Determine the (x, y) coordinate at the center of the cell enclosing the given text.  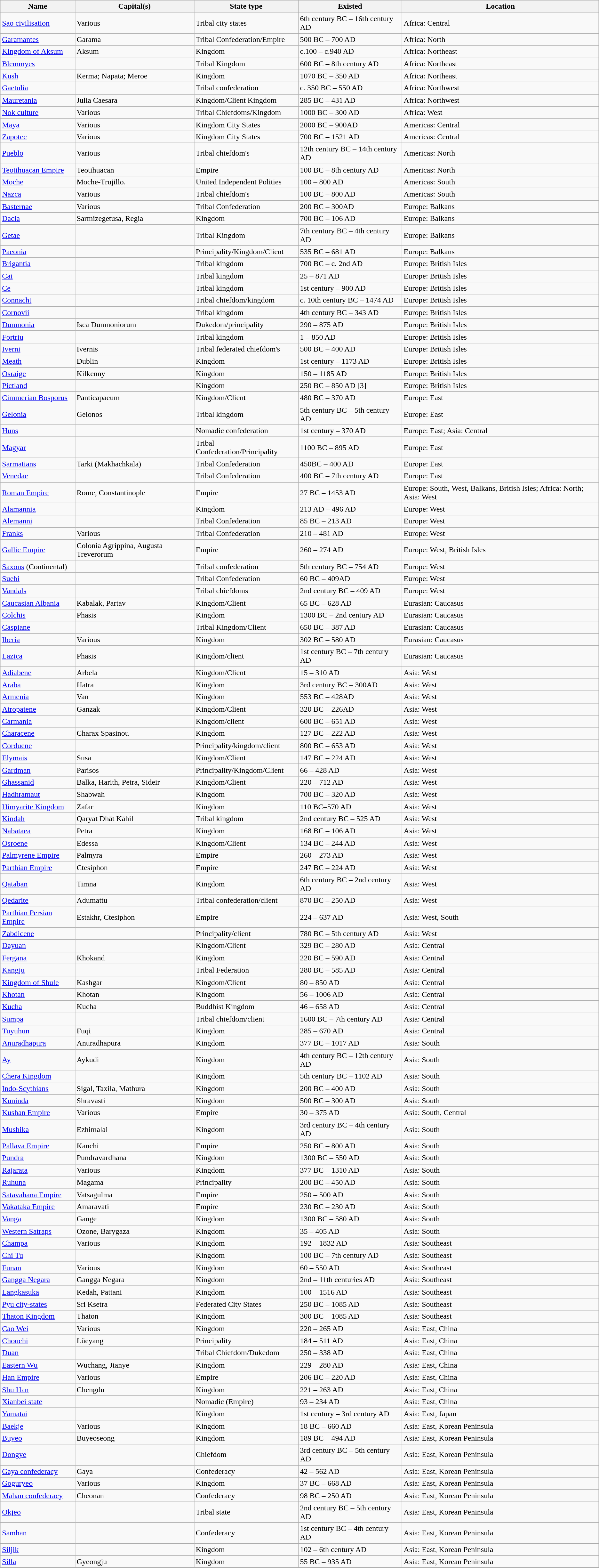
Western Satraps (38, 1231)
Ce (38, 288)
377 BC – 1017 AD (350, 1043)
Gelonia (38, 414)
Colonia Agrippina, Augusta Treverorum (134, 550)
Kangju (38, 970)
100 – 1516 AD (350, 1292)
Asia: West, South (500, 917)
Tribal Confederation/Empire (246, 39)
Gaetulia (38, 88)
Siljik (38, 1549)
1300 BC – 550 AD (350, 1158)
3rd century BC – 4th century AD (350, 1129)
Kush (38, 76)
221 – 263 AD (350, 1389)
Kabalak, Partav (134, 603)
Shravasti (134, 1101)
Mushika (38, 1129)
Amaravati (134, 1207)
Samhan (38, 1533)
Tribal confederation/client (246, 901)
250 – 500 AD (350, 1194)
27 BC – 1453 AD (350, 492)
25 – 871 AD (350, 276)
Panticapaeum (134, 398)
Osroene (38, 843)
Tribal Federation (246, 970)
Eastern Wu (38, 1365)
80 – 850 AD (350, 982)
Caucasian Albania (38, 603)
c. 10th century BC – 1474 AD (350, 300)
Sarmizegetusa, Regia (134, 219)
Principality/kingdom/client (246, 746)
Cornovii (38, 312)
Lazica (38, 656)
Rome, Constantinople (134, 492)
Blemmyes (38, 64)
535 BC – 681 AD (350, 252)
Yamatai (38, 1414)
Existed (350, 6)
250 BC – 1085 AD (350, 1304)
285 BC – 431 AD (350, 100)
35 – 405 AD (350, 1231)
Venedae (38, 476)
Tuyuhun (38, 1031)
85 BC – 213 AD (350, 521)
Suebi (38, 578)
Iberia (38, 640)
98 BC – 250 AD (350, 1496)
100 BC – 7th century AD (350, 1256)
Nok culture (38, 112)
Chouchi (38, 1341)
102 – 6th century AD (350, 1549)
Kilkenny (134, 374)
Alemanni (38, 521)
Tribal city states (246, 23)
Colchis (38, 615)
5th century BC – 754 AD (350, 566)
200 BC – 450 AD (350, 1182)
Vatsagulma (134, 1194)
320 BC – 226AD (350, 709)
Nomadic (Empire) (246, 1402)
5th century BC – 5th century AD (350, 414)
377 BC – 1310 AD (350, 1170)
Cimmerian Bosporus (38, 398)
Timna (134, 884)
Gaya confederacy (38, 1471)
780 BC – 5th century AD (350, 934)
224 – 637 AD (350, 917)
192 – 1832 AD (350, 1243)
213 AD – 496 AD (350, 509)
Franks (38, 533)
Qedarite (38, 901)
Iverni (38, 349)
18 BC – 660 AD (350, 1426)
Zapotec (38, 137)
Tribal chiefdom/client (246, 1019)
Africa: West (500, 112)
55 BC – 935 AD (350, 1562)
Petra (134, 831)
Capital(s) (134, 6)
Edessa (134, 843)
Shu Han (38, 1389)
1st century – 370 AD (350, 431)
Satavahana Empire (38, 1194)
Adiabene (38, 673)
Dayuan (38, 946)
400 BC – 7th century AD (350, 476)
Xianbei state (38, 1402)
247 BC – 224 AD (350, 868)
Funan (38, 1268)
Sigal, Taxila, Mathura (134, 1088)
Kedah, Pattani (134, 1292)
127 BC – 222 AD (350, 733)
260 – 274 AD (350, 550)
Dongye (38, 1455)
Baekje (38, 1426)
1600 BC – 7th century AD (350, 1019)
2000 BC – 900AD (350, 125)
Moche (38, 182)
1st century – 1173 AD (350, 361)
Magyar (38, 448)
Cheonan (134, 1496)
150 – 1185 AD (350, 374)
46 – 658 AD (350, 1006)
Armenia (38, 697)
870 BC – 250 AD (350, 901)
Aykudi (134, 1060)
189 BC – 494 AD (350, 1438)
Fuqi (134, 1031)
60 – 550 AD (350, 1268)
Balka, Harith, Petra, Sideir (134, 782)
700 BC – 106 AD (350, 219)
220 – 712 AD (350, 782)
Thaton Kingdom (38, 1316)
Zafar (134, 806)
100 – 800 AD (350, 182)
Sumpa (38, 1019)
Garama (134, 39)
1300 BC – 2nd century AD (350, 615)
Maya (38, 125)
6th century BC – 2nd century AD (350, 884)
Fergana (38, 958)
Buyeo (38, 1438)
2nd century BC – 5th century AD (350, 1512)
Isca Dumnoniorum (134, 325)
66 – 428 AD (350, 770)
Location (500, 6)
Tribal Chiefdoms/Kingdom (246, 112)
Champa (38, 1243)
Sri Ksetra (134, 1304)
12th century BC – 14th century AD (350, 153)
Dacia (38, 219)
300 BC – 1085 AD (350, 1316)
285 – 670 AD (350, 1031)
229 – 280 AD (350, 1365)
Characene (38, 733)
Ghassanid (38, 782)
15 – 310 AD (350, 673)
Nabataea (38, 831)
Pallava Empire (38, 1146)
Brigantia (38, 264)
Parthian Empire (38, 868)
30 – 375 AD (350, 1113)
184 – 511 AD (350, 1341)
450BC – 400 AD (350, 464)
Julia Caesara (134, 100)
1st century – 3rd century AD (350, 1414)
Corduene (38, 746)
230 BC – 230 AD (350, 1207)
Ctesiphon (134, 868)
Kindah (38, 819)
United Independent Polities (246, 182)
Name (38, 6)
Indo-Scythians (38, 1088)
Vanga (38, 1219)
Saxons (Continental) (38, 566)
220 BC – 590 AD (350, 958)
Aksum (134, 52)
Han Empire (38, 1377)
1100 BC – 895 AD (350, 448)
Federated City States (246, 1304)
Hadhramaut (38, 794)
Africa: North (500, 39)
4th century BC – 12th century AD (350, 1060)
200 BC – 300AD (350, 206)
Susa (134, 758)
700 BC – c. 2nd AD (350, 264)
Cai (38, 276)
Shabwah (134, 794)
500 BC – 700 AD (350, 39)
93 – 234 AD (350, 1402)
Pictland (38, 386)
Gardman (38, 770)
Kingdom/Client Kingdom (246, 100)
Gaya (134, 1471)
c.100 – c.940 AD (350, 52)
Buddhist Kingdom (246, 1006)
Gallic Empire (38, 550)
Dukedom/principality (246, 325)
Parthian Persian Empire (38, 917)
260 – 273 AD (350, 855)
Silla (38, 1562)
600 BC – 8th century AD (350, 64)
Chengdu (134, 1389)
168 BC – 106 AD (350, 831)
600 BC – 651 AD (350, 721)
Vandals (38, 591)
60 BC – 409AD (350, 578)
Teotihuacan (134, 170)
Pyu city-states (38, 1304)
Europe: East; Asia: Central (500, 431)
Dumnonia (38, 325)
Rajarata (38, 1170)
100 BC – 800 AD (350, 194)
Carmania (38, 721)
1070 BC – 350 AD (350, 76)
Lüeyang (134, 1341)
Dublin (134, 361)
250 – 338 AD (350, 1353)
110 BC–570 AD (350, 806)
Kuninda (38, 1101)
Arbela (134, 673)
329 BC – 280 AD (350, 946)
Adumattu (134, 901)
Tarki (Makhachkala) (134, 464)
Chera Kingdom (38, 1076)
Gyeongju (134, 1562)
Pundravardhana (134, 1158)
Tribal chiefdoms (246, 591)
Vakataka Empire (38, 1207)
Qataban (38, 884)
Chiefdom (246, 1455)
Van (134, 697)
Palmyrene Empire (38, 855)
Khokand (134, 958)
Qaryat Dhāt Kāhil (134, 819)
Europe: West, British Isles (500, 550)
134 BC – 244 AD (350, 843)
Magama (134, 1182)
1st century – 900 AD (350, 288)
Alamannia (38, 509)
Estakhr, Ctesiphon (134, 917)
Elymais (38, 758)
c. 350 BC – 550 AD (350, 88)
Getae (38, 235)
Africa: Central (500, 23)
Moche-Trujillo. (134, 182)
Hatra (134, 685)
Gelonos (134, 414)
Sao civilisation (38, 23)
Thaton (134, 1316)
Palmyra (134, 855)
Mauretania (38, 100)
Ozone, Barygaza (134, 1231)
Asia: South, Central (500, 1113)
302 BC – 580 AD (350, 640)
Goguryeo (38, 1483)
220 – 265 AD (350, 1329)
100 BC – 8th century AD (350, 170)
250 BC – 850 AD [3] (350, 386)
Tribal Confederation/Principality (246, 448)
Sarmatians (38, 464)
2nd century BC – 409 AD (350, 591)
State type (246, 6)
Principality/client (246, 934)
2nd century BC – 525 AD (350, 819)
37 BC – 668 AD (350, 1483)
Pundra (38, 1158)
500 BC – 400 AD (350, 349)
Ezhimalai (134, 1129)
Araba (38, 685)
1st century BC – 7th century AD (350, 656)
500 BC – 300 AD (350, 1101)
480 BC – 370 AD (350, 398)
Ganzak (134, 709)
Okjeo (38, 1512)
2nd – 11th centuries AD (350, 1280)
Cao Wei (38, 1329)
6th century BC – 16th century AD (350, 23)
3rd century BC – 300AD (350, 685)
700 BC – 320 AD (350, 794)
1300 BC – 580 AD (350, 1219)
Pueblo (38, 153)
800 BC – 653 AD (350, 746)
Wuchang, Jianye (134, 1365)
Teotihuacan Empire (38, 170)
Tribal chiefdom/kingdom (246, 300)
Kingdom of Aksum (38, 52)
280 BC – 585 AD (350, 970)
147 BC – 224 AD (350, 758)
Garamantes (38, 39)
Duan (38, 1353)
1000 BC – 300 AD (350, 112)
Tribal state (246, 1512)
210 – 481 AD (350, 533)
Gange (134, 1219)
4th century BC – 343 AD (350, 312)
Basternae (38, 206)
Caspiane (38, 627)
Huns (38, 431)
1st century BC – 4th century AD (350, 1533)
Osraige (38, 374)
200 BC – 400 AD (350, 1088)
Charax Spasinou (134, 733)
Roman Empire (38, 492)
65 BC – 628 AD (350, 603)
206 BC – 220 AD (350, 1377)
Kanchi (134, 1146)
Himyarite Kingdom (38, 806)
Tribal federated chiefdom's (246, 349)
5th century BC – 1102 AD (350, 1076)
Paeonia (38, 252)
Europe: South, West, Balkans, British Isles; Africa: North; Asia: West (500, 492)
Ay (38, 1060)
Kashgar (134, 982)
7th century BC – 4th century AD (350, 235)
Meath (38, 361)
42 – 562 AD (350, 1471)
Kerma; Napata; Meroe (134, 76)
250 BC – 800 AD (350, 1146)
Chi Tu (38, 1256)
Zabdicene (38, 934)
553 BC – 428AD (350, 697)
Atropatene (38, 709)
Tribal Kingdom/Client (246, 627)
Ruhuna (38, 1182)
56 – 1006 AD (350, 994)
Parisos (134, 770)
Kingdom of Shule (38, 982)
Ivernis (134, 349)
Mahan confederacy (38, 1496)
290 – 875 AD (350, 325)
650 BC – 387 AD (350, 627)
Langkasuka (38, 1292)
Buyeoseong (134, 1438)
Connacht (38, 300)
Nazca (38, 194)
Asia: East, Japan (500, 1414)
Kushan Empire (38, 1113)
Fortriu (38, 337)
Nomadic confederation (246, 431)
1 – 850 AD (350, 337)
3rd century BC – 5th century AD (350, 1455)
700 BC – 1521 AD (350, 137)
Tribal Chiefdom/Dukedom (246, 1353)
